Return (X, Y) of the center of cell containing provided text 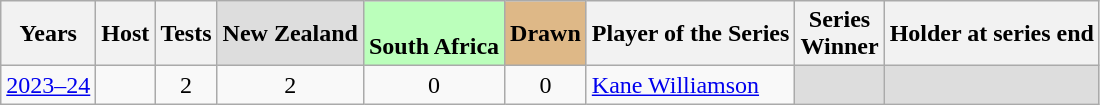
Drawn (546, 34)
South Africa (434, 34)
Years (48, 34)
Tests (186, 34)
Player of the Series (690, 34)
Holder at series end (992, 34)
SeriesWinner (840, 34)
2023–24 (48, 85)
Host (126, 34)
New Zealand (290, 34)
Kane Williamson (690, 85)
